From the cell containing the given text, extract its center point as (X, Y) coordinate. 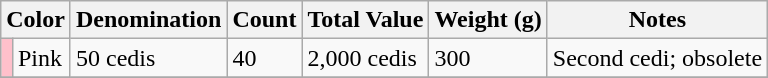
Second cedi; obsolete (657, 58)
50 cedis (148, 58)
40 (264, 58)
2,000 cedis (366, 58)
Denomination (148, 20)
Pink (41, 58)
Weight (g) (488, 20)
Color (36, 20)
Notes (657, 20)
300 (488, 58)
Count (264, 20)
Total Value (366, 20)
